Detect which cell encompasses the target text, then output its [X, Y] center coordinate. 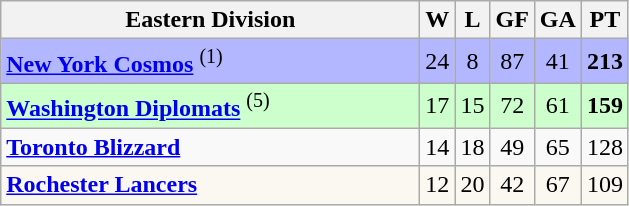
15 [472, 106]
Toronto Blizzard [210, 147]
128 [604, 147]
67 [558, 185]
65 [558, 147]
213 [604, 62]
87 [512, 62]
41 [558, 62]
72 [512, 106]
24 [438, 62]
PT [604, 20]
Eastern Division [210, 20]
42 [512, 185]
109 [604, 185]
12 [438, 185]
20 [472, 185]
GA [558, 20]
49 [512, 147]
Rochester Lancers [210, 185]
New York Cosmos (1) [210, 62]
18 [472, 147]
61 [558, 106]
159 [604, 106]
GF [512, 20]
Washington Diplomats (5) [210, 106]
W [438, 20]
8 [472, 62]
L [472, 20]
14 [438, 147]
17 [438, 106]
